Provide the (X, Y) coordinate of the cell's center where the given text is located.  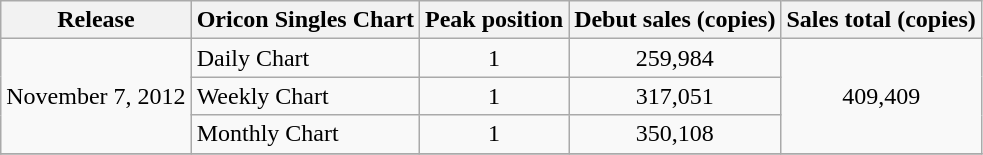
Oricon Singles Chart (305, 20)
November 7, 2012 (96, 96)
350,108 (675, 134)
259,984 (675, 58)
409,409 (881, 96)
Release (96, 20)
Monthly Chart (305, 134)
317,051 (675, 96)
Peak position (494, 20)
Weekly Chart (305, 96)
Sales total (copies) (881, 20)
Daily Chart (305, 58)
Debut sales (copies) (675, 20)
